Output the (x, y) coordinate of the center of the cell containing the given text.  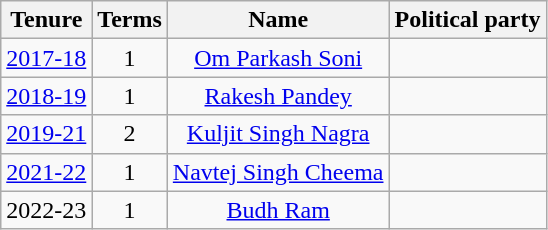
Kuljit Singh Nagra (278, 134)
2018-19 (46, 96)
Tenure (46, 20)
2021-22 (46, 172)
Political party (468, 20)
Terms (130, 20)
2017-18 (46, 58)
Rakesh Pandey (278, 96)
2019-21 (46, 134)
2022-23 (46, 210)
Om Parkash Soni (278, 58)
Navtej Singh Cheema (278, 172)
Budh Ram (278, 210)
Name (278, 20)
2 (130, 134)
